Scan for the cell matching the given text and deliver its (X, Y) coordinate at center. 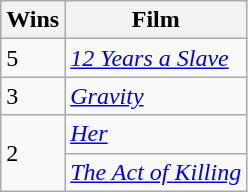
12 Years a Slave (156, 58)
3 (33, 96)
Gravity (156, 96)
Film (156, 20)
The Act of Killing (156, 172)
5 (33, 58)
Her (156, 134)
Wins (33, 20)
2 (33, 153)
